Find where the given text appears and provide that cell's center as (X, Y) coordinate. 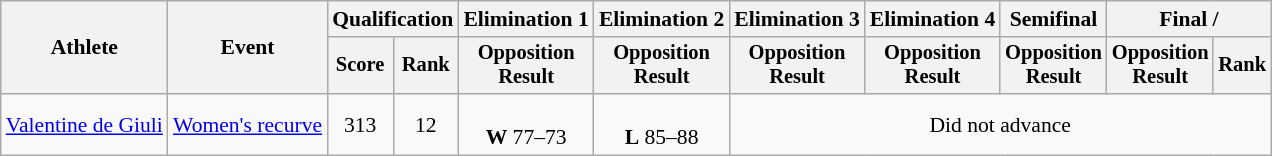
L 85–88 (662, 124)
Women's recurve (248, 124)
Valentine de Giuli (84, 124)
Semifinal (1054, 19)
Elimination 2 (662, 19)
313 (360, 124)
Event (248, 48)
Did not advance (1000, 124)
Qualification (392, 19)
Elimination 1 (526, 19)
Athlete (84, 48)
W 77–73 (526, 124)
Score (360, 66)
Elimination 4 (932, 19)
Elimination 3 (796, 19)
Final / (1189, 19)
12 (426, 124)
